Search for the cell housing the specified text and yield its (x, y) center coordinate. 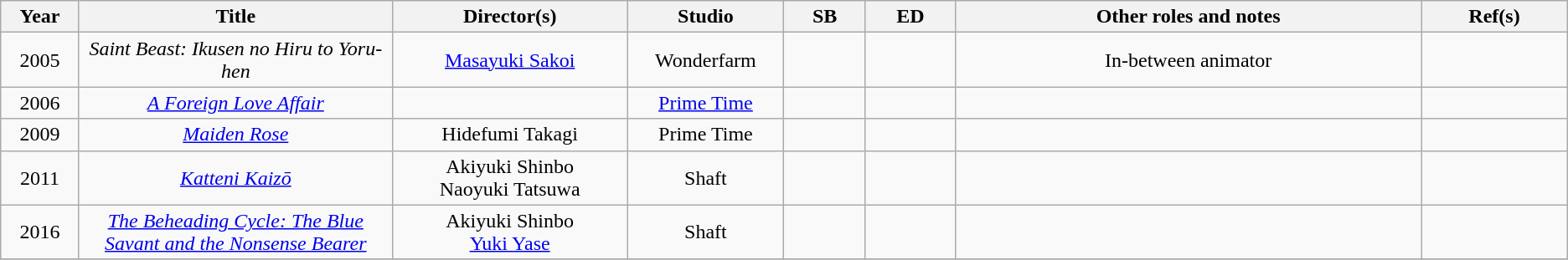
Other roles and notes (1188, 17)
In-between animator (1188, 60)
Director(s) (509, 17)
Maiden Rose (235, 135)
Hidefumi Takagi (509, 135)
ED (910, 17)
Akiyuki Shinbo Naoyuki Tatsuwa (509, 177)
2009 (40, 135)
Katteni Kaizō (235, 177)
The Beheading Cycle: The Blue Savant and the Nonsense Bearer (235, 232)
2005 (40, 60)
Saint Beast: Ikusen no Hiru to Yoru-hen (235, 60)
Title (235, 17)
A Foreign Love Affair (235, 103)
Akiyuki Shinbo Yuki Yase (509, 232)
2016 (40, 232)
2006 (40, 103)
SB (824, 17)
Wonderfarm (705, 60)
2011 (40, 177)
Studio (705, 17)
Ref(s) (1494, 17)
Masayuki Sakoi (509, 60)
Year (40, 17)
